Output the (x, y) coordinate of the center of the cell containing the given text.  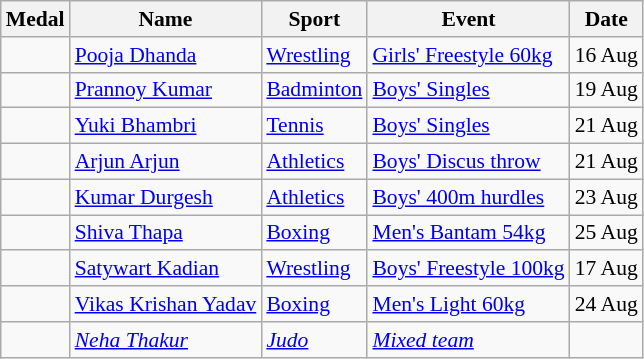
Sport (314, 19)
Name (166, 19)
24 Aug (606, 304)
Boys' Discus throw (468, 162)
Vikas Krishan Yadav (166, 304)
Men's Bantam 54kg (468, 233)
Mixed team (468, 340)
Event (468, 19)
Men's Light 60kg (468, 304)
Medal (36, 19)
Kumar Durgesh (166, 197)
Boys' Freestyle 100kg (468, 269)
19 Aug (606, 90)
Boys' 400m hurdles (468, 197)
Badminton (314, 90)
25 Aug (606, 233)
23 Aug (606, 197)
Tennis (314, 126)
Judo (314, 340)
Pooja Dhanda (166, 55)
Yuki Bhambri (166, 126)
Satywart Kadian (166, 269)
16 Aug (606, 55)
17 Aug (606, 269)
Prannoy Kumar (166, 90)
Arjun Arjun (166, 162)
Date (606, 19)
Girls' Freestyle 60kg (468, 55)
Shiva Thapa (166, 233)
Neha Thakur (166, 340)
